For the text-containing cell, return its midpoint in (x, y) coordinate format. 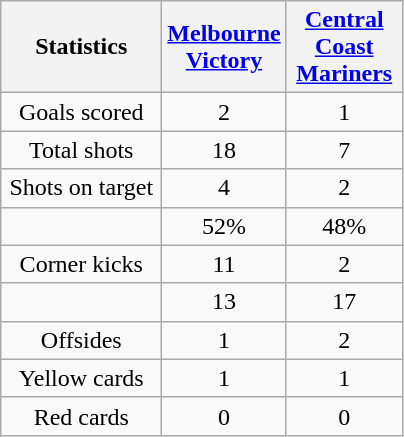
Goals scored (82, 112)
52% (224, 226)
48% (344, 226)
17 (344, 302)
Melbourne Victory (224, 47)
Total shots (82, 150)
Corner kicks (82, 264)
13 (224, 302)
Statistics (82, 47)
Yellow cards (82, 378)
7 (344, 150)
11 (224, 264)
4 (224, 188)
Red cards (82, 416)
Central Coast Mariners (344, 47)
Offsides (82, 340)
18 (224, 150)
Shots on target (82, 188)
